From the cell containing the given text, extract its center point as [x, y] coordinate. 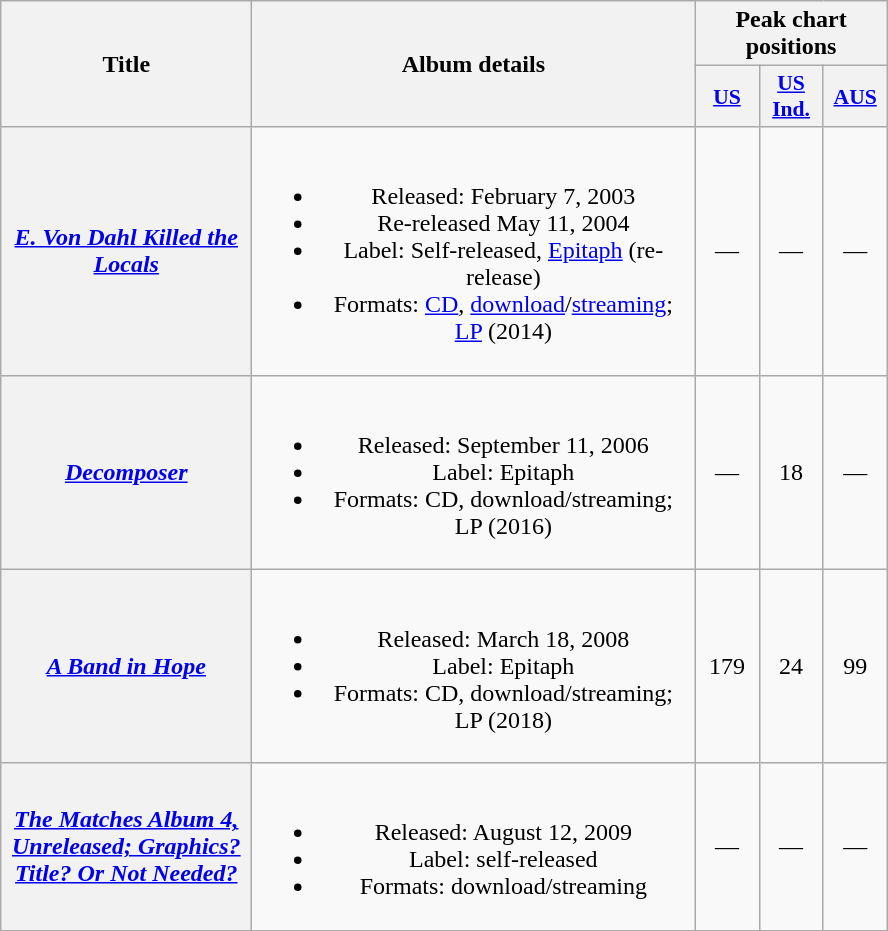
Album details [474, 64]
A Band in Hope [126, 666]
Title [126, 64]
Released: September 11, 2006Label: EpitaphFormats: CD, download/streaming; LP (2016) [474, 472]
Peak chart positions [791, 34]
179 [727, 666]
AUS [855, 96]
24 [791, 666]
US Ind. [791, 96]
Decomposer [126, 472]
Released: August 12, 2009Label: self-releasedFormats: download/streaming [474, 846]
The Matches Album 4, Unreleased; Graphics? Title? Or Not Needed? [126, 846]
Released: February 7, 2003Re-released May 11, 2004Label: Self-released, Epitaph (re-release)Formats: CD, download/streaming; LP (2014) [474, 251]
US [727, 96]
99 [855, 666]
Released: March 18, 2008Label: EpitaphFormats: CD, download/streaming; LP (2018) [474, 666]
18 [791, 472]
E. Von Dahl Killed the Locals [126, 251]
